Pinpoint the cell where the given text exists, returning its (X, Y) midpoint coordinate. 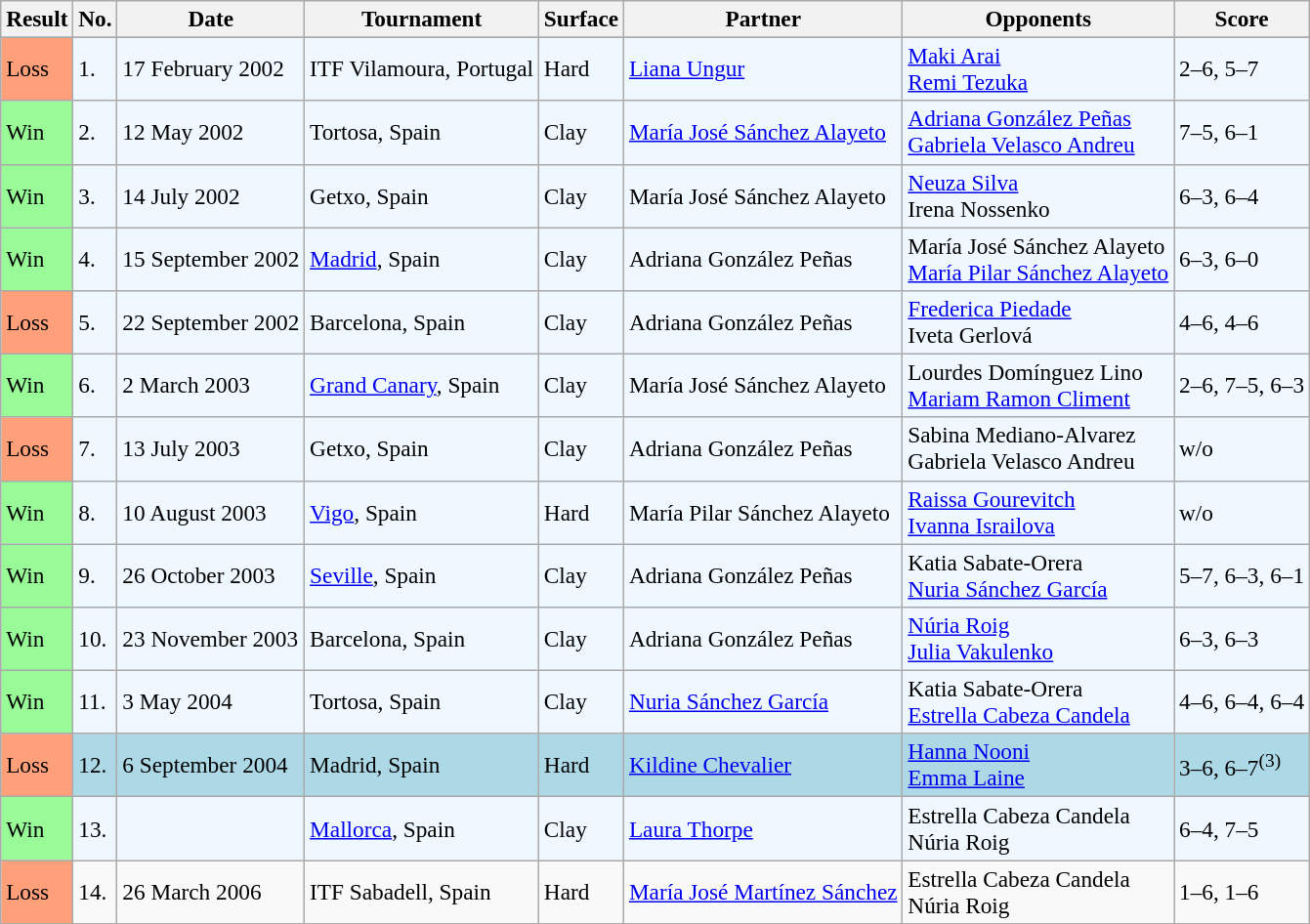
4. (96, 258)
María Pilar Sánchez Alayeto (764, 512)
13 July 2003 (211, 449)
5. (96, 322)
17 February 2002 (211, 68)
5–7, 6–3, 6–1 (1243, 574)
ITF Sabadell, Spain (422, 891)
2–6, 5–7 (1243, 68)
26 October 2003 (211, 574)
Neuza Silva Irena Nossenko (1038, 195)
6–3, 6–3 (1243, 639)
Kildine Chevalier (764, 766)
Score (1243, 19)
6 September 2004 (211, 766)
Katia Sabate-Orera Nuria Sánchez García (1038, 574)
2. (96, 133)
1. (96, 68)
Frederica Piedade Iveta Gerlová (1038, 322)
6–3, 6–4 (1243, 195)
Partner (764, 19)
María José Sánchez Alayeto María Pilar Sánchez Alayeto (1038, 258)
Sabina Mediano-Alvarez Gabriela Velasco Andreu (1038, 449)
10. (96, 639)
Opponents (1038, 19)
12. (96, 766)
Date (211, 19)
4–6, 6–4, 6–4 (1243, 701)
6–4, 7–5 (1243, 828)
Mallorca, Spain (422, 828)
7. (96, 449)
Adriana González Peñas Gabriela Velasco Andreu (1038, 133)
4–6, 4–6 (1243, 322)
ITF Vilamoura, Portugal (422, 68)
22 September 2002 (211, 322)
12 May 2002 (211, 133)
Liana Ungur (764, 68)
14. (96, 891)
3. (96, 195)
15 September 2002 (211, 258)
María José Martínez Sánchez (764, 891)
7–5, 6–1 (1243, 133)
2 March 2003 (211, 385)
26 March 2006 (211, 891)
Grand Canary, Spain (422, 385)
Nuria Sánchez García (764, 701)
6. (96, 385)
Tournament (422, 19)
Raissa Gourevitch Ivanna Israilova (1038, 512)
Result (37, 19)
10 August 2003 (211, 512)
11. (96, 701)
Katia Sabate-Orera Estrella Cabeza Candela (1038, 701)
9. (96, 574)
Vigo, Spain (422, 512)
23 November 2003 (211, 639)
13. (96, 828)
Núria Roig Julia Vakulenko (1038, 639)
Laura Thorpe (764, 828)
1–6, 1–6 (1243, 891)
6–3, 6–0 (1243, 258)
Maki Arai Remi Tezuka (1038, 68)
3 May 2004 (211, 701)
No. (96, 19)
8. (96, 512)
Surface (580, 19)
Hanna Nooni Emma Laine (1038, 766)
Lourdes Domínguez Lino Mariam Ramon Climent (1038, 385)
3–6, 6–7(3) (1243, 766)
2–6, 7–5, 6–3 (1243, 385)
14 July 2002 (211, 195)
Seville, Spain (422, 574)
